Provide the (x, y) coordinate of the cell's center where the given text is located.  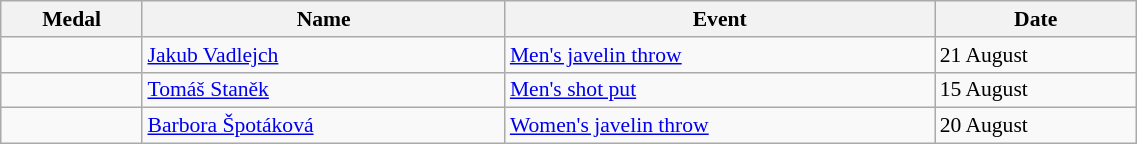
Women's javelin throw (720, 126)
Medal (72, 19)
Name (323, 19)
Barbora Špotáková (323, 126)
Event (720, 19)
20 August (1036, 126)
Jakub Vadlejch (323, 55)
Tomáš Staněk (323, 90)
15 August (1036, 90)
Date (1036, 19)
21 August (1036, 55)
Men's shot put (720, 90)
Men's javelin throw (720, 55)
